Output the (x, y) coordinate of the center of the cell containing the given text.  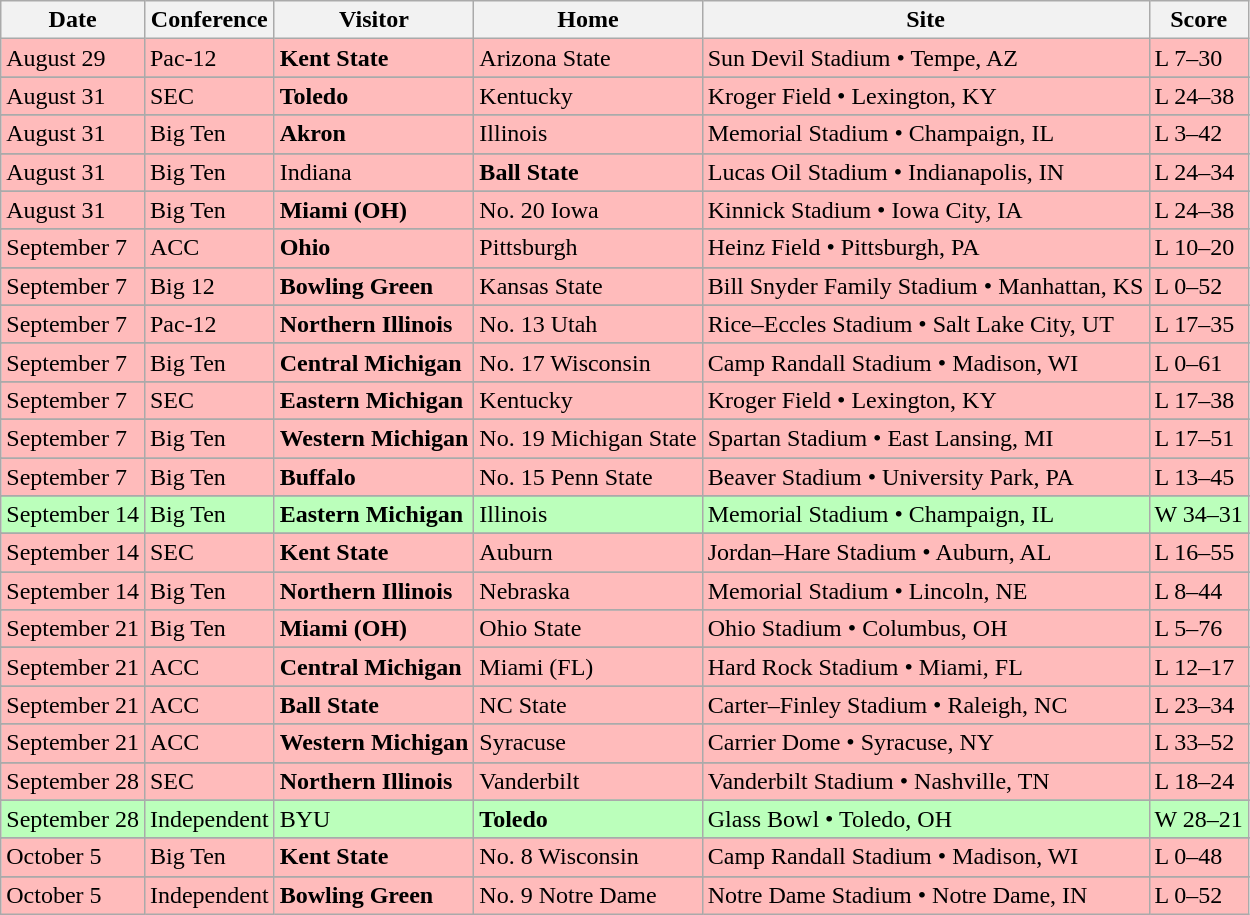
L 12–17 (1198, 667)
Memorial Stadium • Lincoln, NE (926, 591)
Visitor (374, 20)
L 13–45 (1198, 477)
Ohio State (588, 629)
Date (73, 20)
L 3–42 (1198, 134)
L 5–76 (1198, 629)
Ohio Stadium • Columbus, OH (926, 629)
L 24–34 (1198, 172)
NC State (588, 705)
L 23–34 (1198, 705)
No. 15 Penn State (588, 477)
No. 9 Notre Dame (588, 895)
Hard Rock Stadium • Miami, FL (926, 667)
L 16–55 (1198, 553)
Rice–Eccles Stadium • Salt Lake City, UT (926, 324)
Home (588, 20)
W 28–21 (1198, 819)
No. 13 Utah (588, 324)
Glass Bowl • Toledo, OH (926, 819)
Notre Dame Stadium • Notre Dame, IN (926, 895)
Big 12 (209, 286)
BYU (374, 819)
L 17–35 (1198, 324)
Auburn (588, 553)
Kansas State (588, 286)
Indiana (374, 172)
Site (926, 20)
Nebraska (588, 591)
Kinnick Stadium • Iowa City, IA (926, 210)
L 33–52 (1198, 743)
L 17–51 (1198, 438)
Lucas Oil Stadium • Indianapolis, IN (926, 172)
Score (1198, 20)
Jordan–Hare Stadium • Auburn, AL (926, 553)
Vanderbilt Stadium • Nashville, TN (926, 781)
Miami (FL) (588, 667)
Arizona State (588, 58)
L 8–44 (1198, 591)
Carrier Dome • Syracuse, NY (926, 743)
L 7–30 (1198, 58)
No. 20 Iowa (588, 210)
No. 8 Wisconsin (588, 857)
Akron (374, 134)
Syracuse (588, 743)
Ohio (374, 248)
Buffalo (374, 477)
No. 17 Wisconsin (588, 362)
Vanderbilt (588, 781)
L 10–20 (1198, 248)
Pittsburgh (588, 248)
Conference (209, 20)
L 18–24 (1198, 781)
L 17–38 (1198, 400)
Heinz Field • Pittsburgh, PA (926, 248)
Beaver Stadium • University Park, PA (926, 477)
Bill Snyder Family Stadium • Manhattan, KS (926, 286)
L 0–61 (1198, 362)
August 29 (73, 58)
W 34–31 (1198, 515)
Sun Devil Stadium • Tempe, AZ (926, 58)
L 0–48 (1198, 857)
No. 19 Michigan State (588, 438)
Spartan Stadium • East Lansing, MI (926, 438)
Carter–Finley Stadium • Raleigh, NC (926, 705)
